Identify which cell holds the provided text, then report its [x, y] central coordinate. 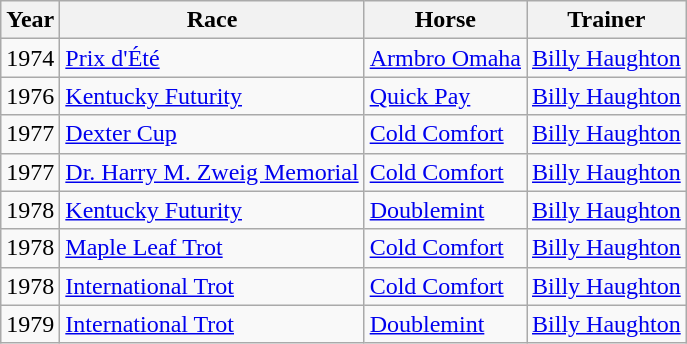
1976 [30, 96]
Quick Pay [445, 96]
Dexter Cup [212, 134]
Year [30, 20]
Horse [445, 20]
Race [212, 20]
1979 [30, 324]
Prix d'Été [212, 58]
Maple Leaf Trot [212, 248]
1974 [30, 58]
Armbro Omaha [445, 58]
Dr. Harry M. Zweig Memorial [212, 172]
Trainer [606, 20]
